Provide the [x, y] coordinate of the cell's center where the given text is located.  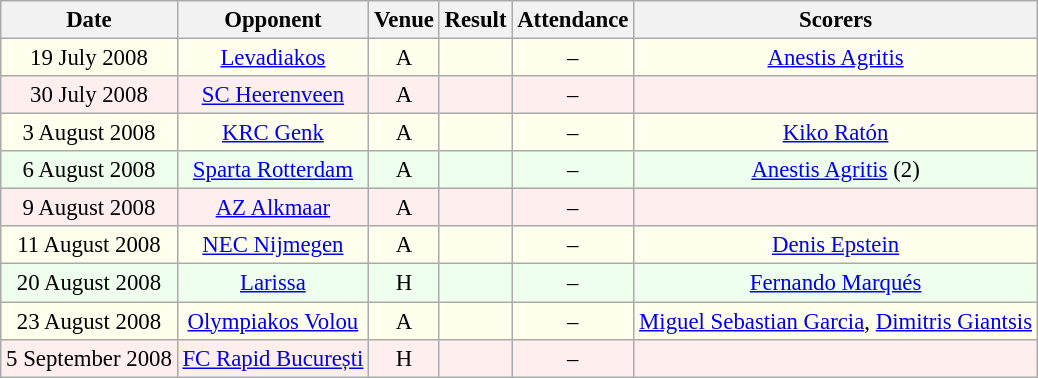
3 August 2008 [89, 133]
Denis Epstein [836, 245]
AZ Alkmaar [273, 208]
Kiko Ratón [836, 133]
19 July 2008 [89, 58]
Scorers [836, 20]
Opponent [273, 20]
Anestis Agritis (2) [836, 170]
9 August 2008 [89, 208]
SC Heerenveen [273, 95]
5 September 2008 [89, 358]
Result [476, 20]
Fernando Marqués [836, 283]
NEC Nijmegen [273, 245]
Olympiakos Volou [273, 321]
Venue [404, 20]
Attendance [573, 20]
Sparta Rotterdam [273, 170]
11 August 2008 [89, 245]
6 August 2008 [89, 170]
Larissa [273, 283]
KRC Genk [273, 133]
Date [89, 20]
20 August 2008 [89, 283]
23 August 2008 [89, 321]
Miguel Sebastian Garcia, Dimitris Giantsis [836, 321]
FC Rapid București [273, 358]
30 July 2008 [89, 95]
Anestis Agritis [836, 58]
Levadiakos [273, 58]
